Output the [x, y] coordinate of the center of the cell containing the given text.  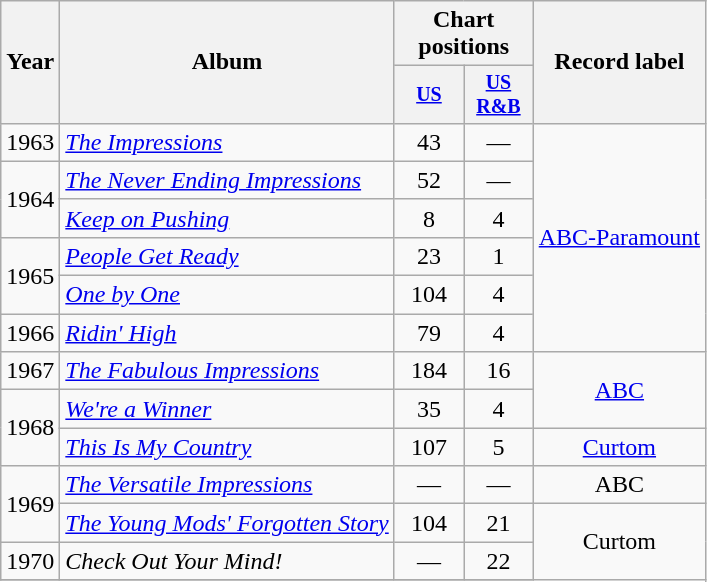
79 [428, 333]
The Fabulous Impressions [227, 371]
This Is My Country [227, 447]
Year [30, 62]
People Get Ready [227, 256]
1970 [30, 561]
22 [498, 561]
US [428, 94]
23 [428, 256]
1967 [30, 371]
1965 [30, 275]
US R&B [498, 94]
21 [498, 523]
1968 [30, 428]
We're a Winner [227, 409]
Ridin' High [227, 333]
ABC-Paramount [619, 237]
Album [227, 62]
Record label [619, 62]
16 [498, 371]
52 [428, 180]
The Versatile Impressions [227, 485]
184 [428, 371]
43 [428, 142]
Check Out Your Mind! [227, 561]
1969 [30, 504]
1963 [30, 142]
35 [428, 409]
The Never Ending Impressions [227, 180]
5 [498, 447]
8 [428, 218]
1 [498, 256]
Keep on Pushing [227, 218]
1964 [30, 199]
Chart positions [464, 34]
The Impressions [227, 142]
1966 [30, 333]
The Young Mods' Forgotten Story [227, 523]
One by One [227, 295]
107 [428, 447]
